Return (X, Y) of the center of cell containing provided text 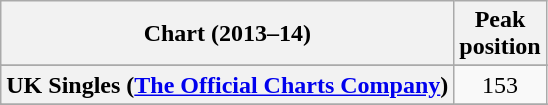
Peakposition (500, 34)
153 (500, 85)
Chart (2013–14) (228, 34)
UK Singles (The Official Charts Company) (228, 85)
